Determine the (X, Y) coordinate at the center of the cell enclosing the given text.  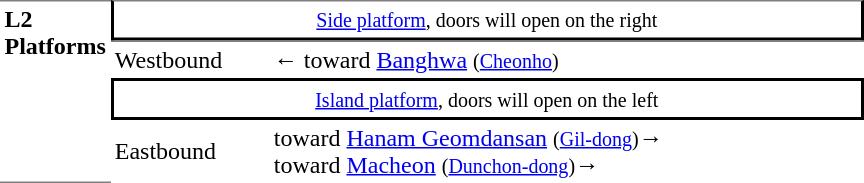
Island platform, doors will open on the left (486, 99)
toward Hanam Geomdansan (Gil-dong)→ toward Macheon (Dunchon-dong)→ (566, 152)
← toward Banghwa (Cheonho) (566, 59)
Eastbound (190, 152)
Side platform, doors will open on the right (486, 20)
Westbound (190, 59)
L2Platforms (55, 92)
